Detect which cell encompasses the target text, then output its (X, Y) center coordinate. 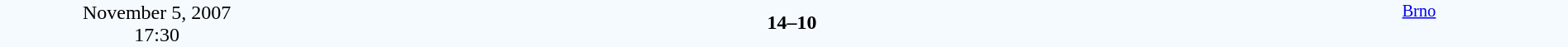
Brno (1419, 23)
November 5, 200717:30 (157, 23)
14–10 (791, 22)
